From the cell containing the given text, extract its center point as (x, y) coordinate. 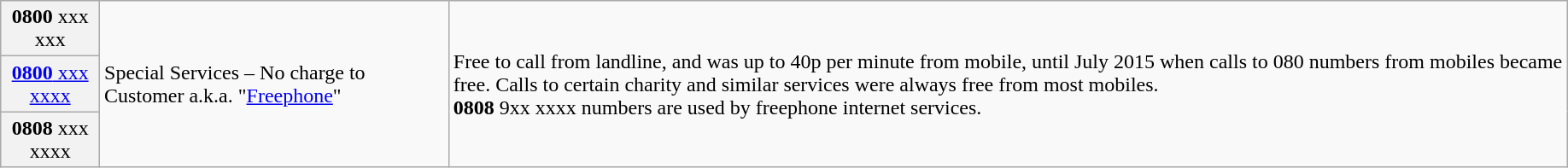
0800 xxx xxx (50, 29)
0808 xxx xxxx (50, 140)
0800 xxx xxxx (50, 84)
Special Services – No charge to Customer a.k.a. "Freephone" (275, 84)
